Determine the [X, Y] coordinate at the center of the cell enclosing the given text.  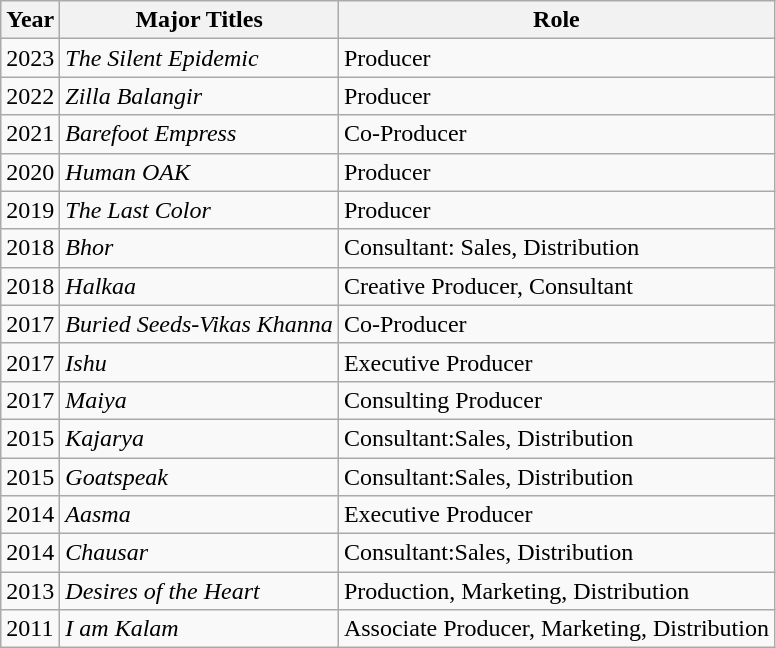
Production, Marketing, Distribution [556, 591]
Major Titles [200, 20]
Buried Seeds-Vikas Khanna [200, 324]
Role [556, 20]
2019 [30, 210]
Zilla Balangir [200, 96]
Maiya [200, 400]
Chausar [200, 553]
Goatspeak [200, 477]
Consultant: Sales, Distribution [556, 248]
2023 [30, 58]
Creative Producer, Consultant [556, 286]
2020 [30, 172]
Halkaa [200, 286]
The Last Color [200, 210]
2013 [30, 591]
2011 [30, 629]
Year [30, 20]
The Silent Epidemic [200, 58]
Ishu [200, 362]
Aasma [200, 515]
Consulting Producer [556, 400]
Bhor [200, 248]
Human OAK [200, 172]
2022 [30, 96]
Kajarya [200, 438]
2021 [30, 134]
Associate Producer, Marketing, Distribution [556, 629]
I am Kalam [200, 629]
Desires of the Heart [200, 591]
Barefoot Empress [200, 134]
